Pinpoint the cell where the given text exists, returning its [X, Y] midpoint coordinate. 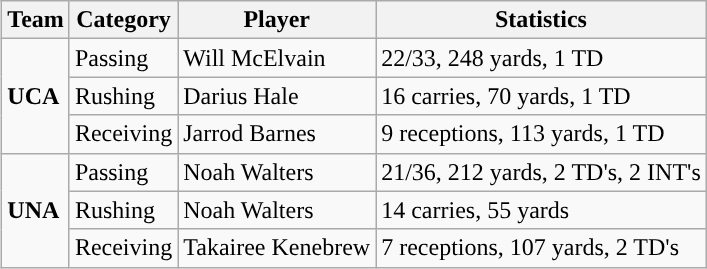
Darius Hale [277, 96]
UCA [36, 96]
7 receptions, 107 yards, 2 TD's [542, 248]
Will McElvain [277, 58]
Takairee Kenebrew [277, 248]
14 carries, 55 yards [542, 210]
22/33, 248 yards, 1 TD [542, 58]
Category [123, 20]
Jarrod Barnes [277, 134]
UNA [36, 210]
Team [36, 20]
9 receptions, 113 yards, 1 TD [542, 134]
Statistics [542, 20]
Player [277, 20]
21/36, 212 yards, 2 TD's, 2 INT's [542, 172]
16 carries, 70 yards, 1 TD [542, 96]
